Pinpoint the cell where the given text exists, returning its [x, y] midpoint coordinate. 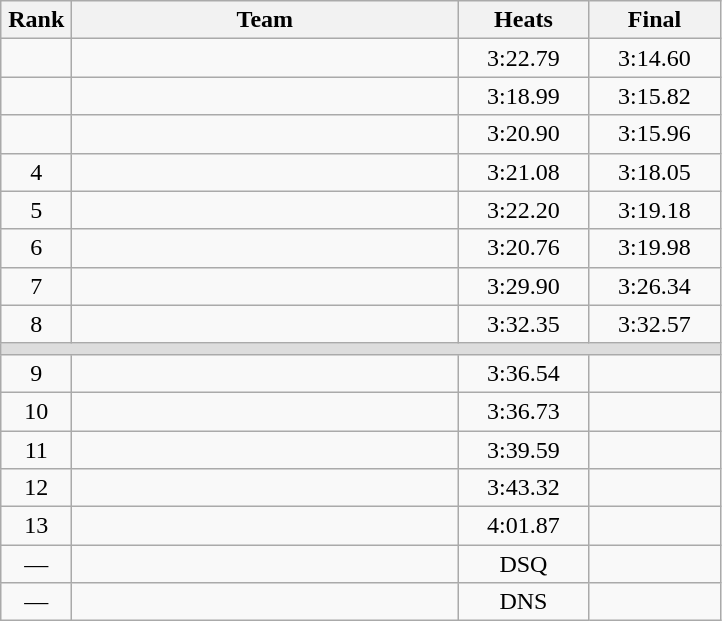
3:14.60 [654, 58]
3:20.90 [524, 134]
3:29.90 [524, 286]
8 [36, 324]
Team [265, 20]
3:39.59 [524, 449]
Heats [524, 20]
9 [36, 373]
3:36.73 [524, 411]
4:01.87 [524, 526]
3:22.79 [524, 58]
Final [654, 20]
3:43.32 [524, 488]
5 [36, 210]
3:18.05 [654, 172]
3:19.98 [654, 248]
3:36.54 [524, 373]
13 [36, 526]
11 [36, 449]
3:15.96 [654, 134]
6 [36, 248]
12 [36, 488]
7 [36, 286]
10 [36, 411]
3:22.20 [524, 210]
3:21.08 [524, 172]
3:32.57 [654, 324]
DNS [524, 602]
Rank [36, 20]
3:32.35 [524, 324]
DSQ [524, 564]
4 [36, 172]
3:19.18 [654, 210]
3:15.82 [654, 96]
3:26.34 [654, 286]
3:18.99 [524, 96]
3:20.76 [524, 248]
